Determine the [X, Y] coordinate at the center of the cell enclosing the given text.  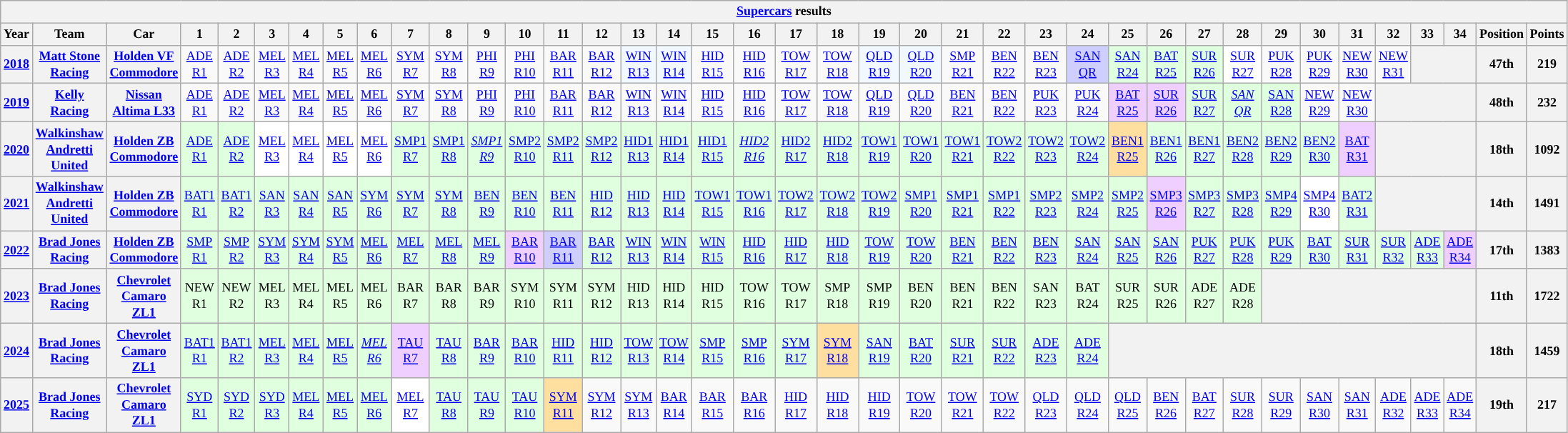
SYMR13 [639, 405]
SYMR5 [340, 250]
NEWR2 [236, 296]
BATR24 [1087, 296]
33 [1427, 34]
11th [1502, 296]
BEN2R30 [1319, 149]
TOW2R23 [1046, 149]
19 [879, 34]
27 [1204, 34]
QLDR25 [1128, 405]
SMP1R20 [921, 204]
6 [374, 34]
5 [340, 34]
BARR8 [449, 296]
25 [1128, 34]
2 [236, 34]
TOWR19 [879, 250]
Position [1502, 34]
11 [563, 34]
14th [1502, 204]
SMP1R7 [411, 149]
SMP3R28 [1243, 204]
Supercars results [784, 11]
BATR27 [1204, 405]
MELR9 [487, 250]
1459 [1547, 351]
BEN2R29 [1281, 149]
2024 [17, 351]
15 [712, 34]
HIDR11 [563, 351]
TOW2R24 [1087, 149]
SMP2R11 [563, 149]
19th [1502, 405]
Year [17, 34]
TOWR13 [639, 351]
30 [1319, 34]
7 [411, 34]
10 [525, 34]
1722 [1547, 296]
SURR28 [1243, 405]
17th [1502, 250]
Points [1547, 34]
BENR20 [921, 296]
8 [449, 34]
Kelly Racing [69, 103]
SANR3 [272, 204]
1491 [1547, 204]
219 [1547, 64]
SANR30 [1319, 405]
SURR29 [1281, 405]
SANR31 [1357, 405]
PUKR23 [1046, 103]
TOW1R21 [962, 149]
SANR5 [340, 204]
BARR14 [674, 405]
SMP3R27 [1204, 204]
SMP2R24 [1087, 204]
SURR21 [962, 351]
2023 [17, 296]
26 [1166, 34]
HID2R18 [837, 149]
SMP2R12 [601, 149]
1 [199, 34]
MELR8 [449, 250]
SMPR18 [837, 296]
SYMR6 [374, 204]
TOWR21 [962, 405]
48th [1502, 103]
SANR19 [879, 351]
SYMR17 [796, 351]
SMP1R22 [1004, 204]
TOWR16 [754, 296]
TOWR14 [674, 351]
Team [69, 34]
SANR23 [1046, 296]
SMPR2 [236, 250]
1092 [1547, 149]
SMPR16 [754, 351]
BENR11 [563, 204]
PUKR27 [1204, 250]
SMP1R21 [962, 204]
21 [962, 34]
32 [1394, 34]
SYDR1 [199, 405]
ADER28 [1243, 296]
HID2R17 [796, 149]
Matt Stone Racing [69, 64]
NEWR29 [1319, 103]
SMP3R26 [1166, 204]
16 [754, 34]
18 [837, 34]
QLDR24 [1087, 405]
SURR25 [1128, 296]
WINR15 [712, 250]
HID1R13 [639, 149]
13 [639, 34]
TOW1R20 [921, 149]
ADER23 [1046, 351]
BENR26 [1166, 405]
232 [1547, 103]
TOW1R15 [712, 204]
SYMR3 [272, 250]
PUKR24 [1087, 103]
9 [487, 34]
23 [1046, 34]
TAUR10 [525, 405]
HID2R16 [754, 149]
BAT2R31 [1357, 204]
TOW2R19 [879, 204]
TOW1R19 [879, 149]
SMP4R30 [1319, 204]
17 [796, 34]
SMP1R9 [487, 149]
47th [1502, 64]
SYMR4 [306, 250]
28 [1243, 34]
12 [601, 34]
22 [1004, 34]
BARR16 [754, 405]
217 [1547, 405]
BARR7 [411, 296]
SMP2R25 [1128, 204]
HID1R14 [674, 149]
2021 [17, 204]
SMP1R8 [449, 149]
SYMR10 [525, 296]
ADER24 [1087, 351]
SANR26 [1166, 250]
BATR20 [921, 351]
BEN1R27 [1204, 149]
BEN2R28 [1243, 149]
2018 [17, 64]
2025 [17, 405]
SYDR3 [272, 405]
HIDR19 [879, 405]
TAUR9 [487, 405]
2020 [17, 149]
NEWR31 [1394, 64]
4 [306, 34]
2019 [17, 103]
TOW1R16 [754, 204]
BENR9 [487, 204]
TOWR22 [1004, 405]
SMPR15 [712, 351]
SANR28 [1281, 103]
SYDR2 [236, 405]
NEWR1 [199, 296]
SMPR1 [199, 250]
BEN1R26 [1166, 149]
SANR25 [1128, 250]
34 [1460, 34]
TAUR7 [411, 351]
24 [1087, 34]
29 [1281, 34]
Nissan Altima L33 [144, 103]
QLDR23 [1046, 405]
TOW2R18 [837, 204]
14 [674, 34]
SMP4R29 [1281, 204]
3 [272, 34]
BARR15 [712, 405]
TOW2R22 [1004, 149]
BATR30 [1319, 250]
SANR4 [306, 204]
SURR31 [1357, 250]
1383 [1547, 250]
SYMR18 [837, 351]
ADER27 [1204, 296]
20 [921, 34]
SURR32 [1394, 250]
2022 [17, 250]
ADER32 [1394, 405]
HID1R15 [712, 149]
BENR10 [525, 204]
TOW2R17 [796, 204]
BEN1R25 [1128, 149]
BATR31 [1357, 149]
SMP2R10 [525, 149]
Car [144, 34]
SMPR19 [879, 296]
SURR22 [1004, 351]
SMP2R23 [1046, 204]
Holden VF Commodore [144, 64]
SMPR21 [962, 64]
31 [1357, 34]
